Return the (X, Y) coordinate for the center point of the cell that contains the specified text.  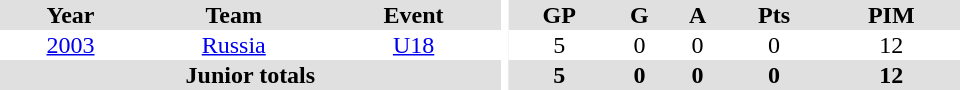
Junior totals (250, 75)
Pts (774, 15)
PIM (892, 15)
Russia (234, 45)
U18 (413, 45)
Team (234, 15)
GP (559, 15)
Event (413, 15)
Year (70, 15)
2003 (70, 45)
A (697, 15)
G (639, 15)
